Find where the given text appears and provide that cell's center as [X, Y] coordinate. 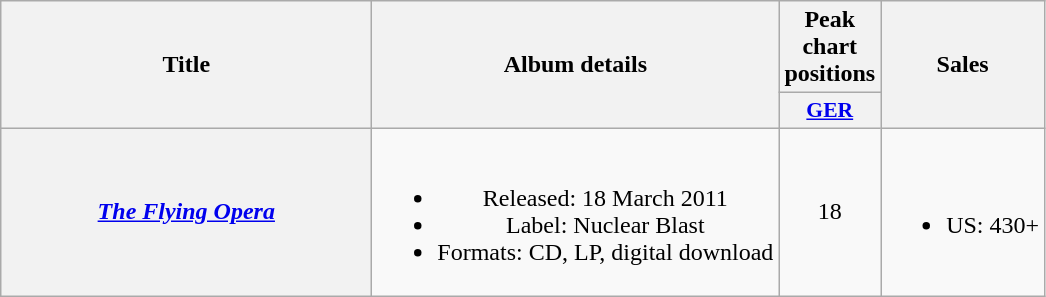
18 [830, 212]
US: 430+ [963, 212]
The Flying Opera [186, 212]
Released: 18 March 2011Label: Nuclear BlastFormats: CD, LP, digital download [576, 212]
Title [186, 65]
Peak chart positions [830, 47]
GER [830, 111]
Album details [576, 65]
Sales [963, 65]
